For the text-containing cell, return its midpoint in (x, y) coordinate format. 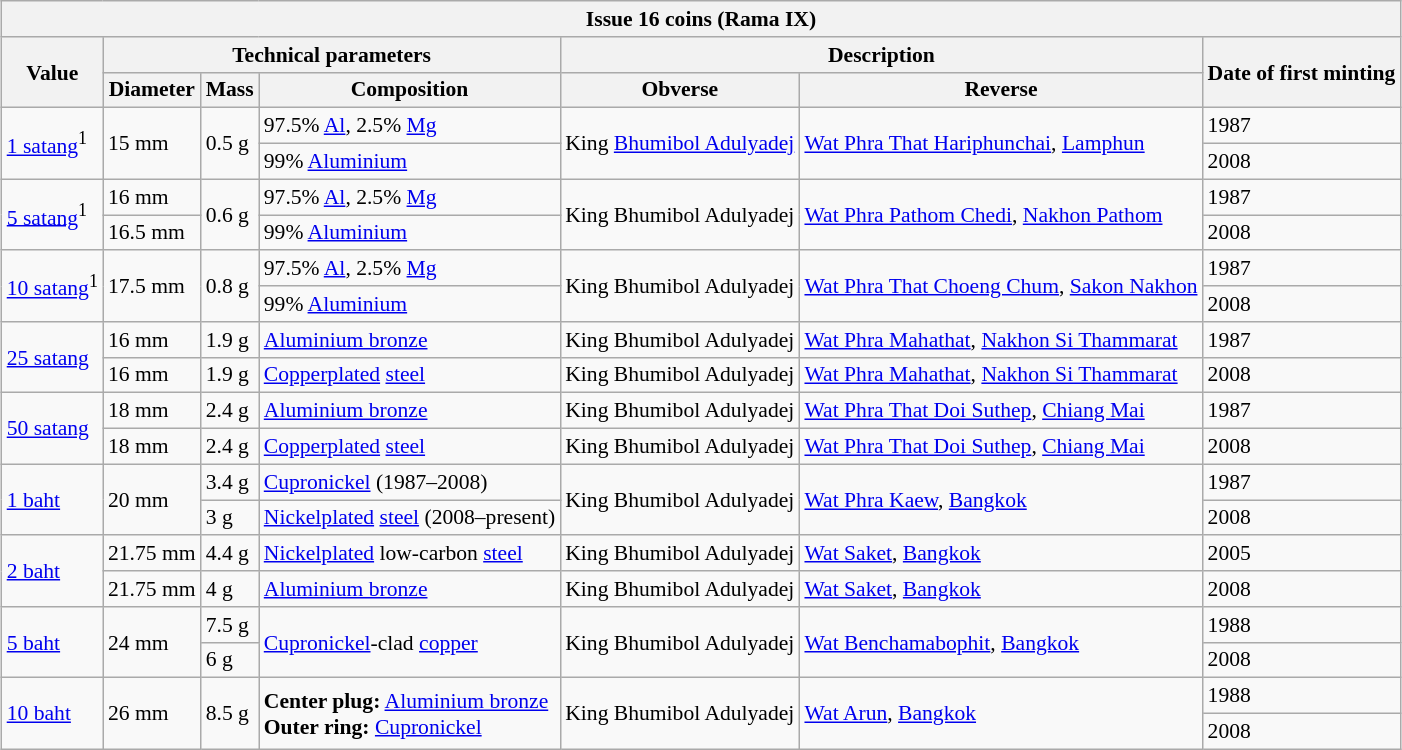
16.5 mm (152, 233)
8.5 g (230, 714)
10 satang1 (52, 286)
Wat Phra That Choeng Chum, Sakon Nakhon (1000, 286)
5 satang1 (52, 214)
Reverse (1000, 90)
Nickelplated steel (2008–present) (410, 518)
0.5 g (230, 144)
Wat Arun, Bangkok (1000, 714)
26 mm (152, 714)
20 mm (152, 500)
Wat Phra That Hariphunchai, Lamphun (1000, 144)
0.8 g (230, 286)
Cupronickel (1987–2008) (410, 482)
5 baht (52, 642)
3.4 g (230, 482)
Issue 16 coins (Rama IX) (702, 19)
6 g (230, 660)
1 baht (52, 500)
Wat Phra Kaew, Bangkok (1000, 500)
0.6 g (230, 214)
Value (52, 72)
2005 (1302, 554)
4.4 g (230, 554)
Obverse (680, 90)
50 satang (52, 428)
Date of first minting (1302, 72)
Composition (410, 90)
3 g (230, 518)
15 mm (152, 144)
Wat Benchamabophit, Bangkok (1000, 642)
Technical parameters (332, 55)
24 mm (152, 642)
2 baht (52, 572)
4 g (230, 589)
Wat Phra Pathom Chedi, Nakhon Pathom (1000, 214)
Mass (230, 90)
Center plug: Aluminium bronzeOuter ring: Cupronickel (410, 714)
7.5 g (230, 625)
Diameter (152, 90)
25 satang (52, 358)
Description (881, 55)
Nickelplated low-carbon steel (410, 554)
1 satang1 (52, 144)
10 baht (52, 714)
Cupronickel-clad copper (410, 642)
17.5 mm (152, 286)
